Return (X, Y) of the center of cell containing provided text 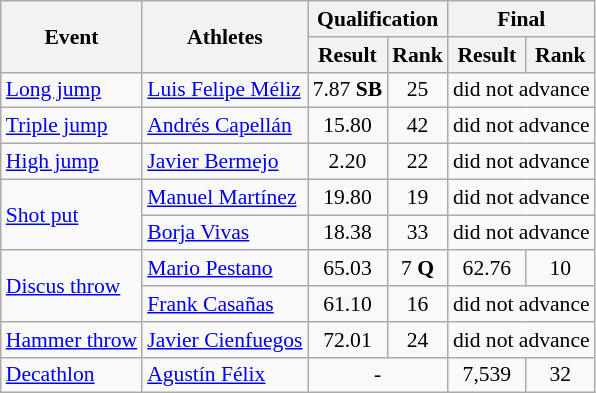
33 (418, 233)
22 (418, 162)
2.20 (348, 162)
7 Q (418, 269)
Frank Casañas (224, 304)
Event (72, 36)
High jump (72, 162)
Long jump (72, 90)
Triple jump (72, 126)
10 (560, 269)
24 (418, 340)
72.01 (348, 340)
Qualification (378, 19)
Luis Felipe Méliz (224, 90)
Athletes (224, 36)
Javier Bermejo (224, 162)
Andrés Capellán (224, 126)
Discus throw (72, 286)
16 (418, 304)
Decathlon (72, 375)
- (378, 375)
Agustín Félix (224, 375)
18.38 (348, 233)
15.80 (348, 126)
Borja Vivas (224, 233)
Shot put (72, 214)
Final (522, 19)
Mario Pestano (224, 269)
65.03 (348, 269)
19.80 (348, 197)
Javier Cienfuegos (224, 340)
32 (560, 375)
19 (418, 197)
61.10 (348, 304)
62.76 (487, 269)
Manuel Martínez (224, 197)
42 (418, 126)
7,539 (487, 375)
Hammer throw (72, 340)
7.87 SB (348, 90)
25 (418, 90)
